Identify which cell holds the provided text, then report its [x, y] central coordinate. 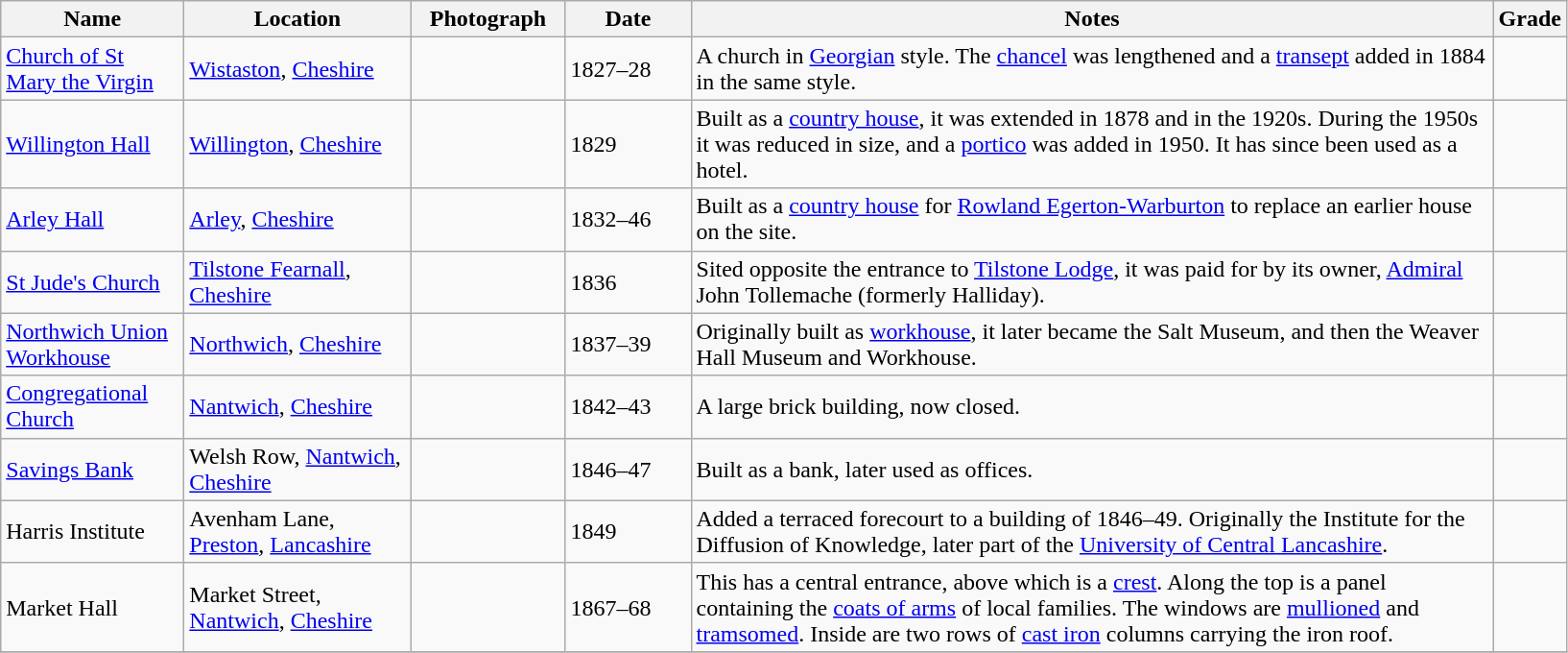
Savings Bank [92, 469]
Originally built as workhouse, it later became the Salt Museum, and then the Weaver Hall Museum and Workhouse. [1092, 344]
1827–28 [628, 69]
St Jude's Church [92, 282]
Tilstone Fearnall, Cheshire [297, 282]
Arley, Cheshire [297, 219]
Harris Institute [92, 532]
Built as a country house for Rowland Egerton-Warburton to replace an earlier house on the site. [1092, 219]
A large brick building, now closed. [1092, 407]
Photograph [487, 19]
1846–47 [628, 469]
Congregational Church [92, 407]
Avenham Lane, Preston, Lancashire [297, 532]
Name [92, 19]
Welsh Row, Nantwich, Cheshire [297, 469]
Notes [1092, 19]
Church of St Mary the Virgin [92, 69]
1832–46 [628, 219]
Market Hall [92, 607]
1849 [628, 532]
Built as a bank, later used as offices. [1092, 469]
Nantwich, Cheshire [297, 407]
Northwich, Cheshire [297, 344]
Location [297, 19]
1829 [628, 144]
Wistaston, Cheshire [297, 69]
1836 [628, 282]
A church in Georgian style. The chancel was lengthened and a transept added in 1884 in the same style. [1092, 69]
Willington, Cheshire [297, 144]
1842–43 [628, 407]
Date [628, 19]
Northwich Union Workhouse [92, 344]
Arley Hall [92, 219]
Willington Hall [92, 144]
Grade [1530, 19]
1837–39 [628, 344]
Market Street, Nantwich, Cheshire [297, 607]
1867–68 [628, 607]
Sited opposite the entrance to Tilstone Lodge, it was paid for by its owner, Admiral John Tollemache (formerly Halliday). [1092, 282]
